Search for the cell housing the specified text and yield its [X, Y] center coordinate. 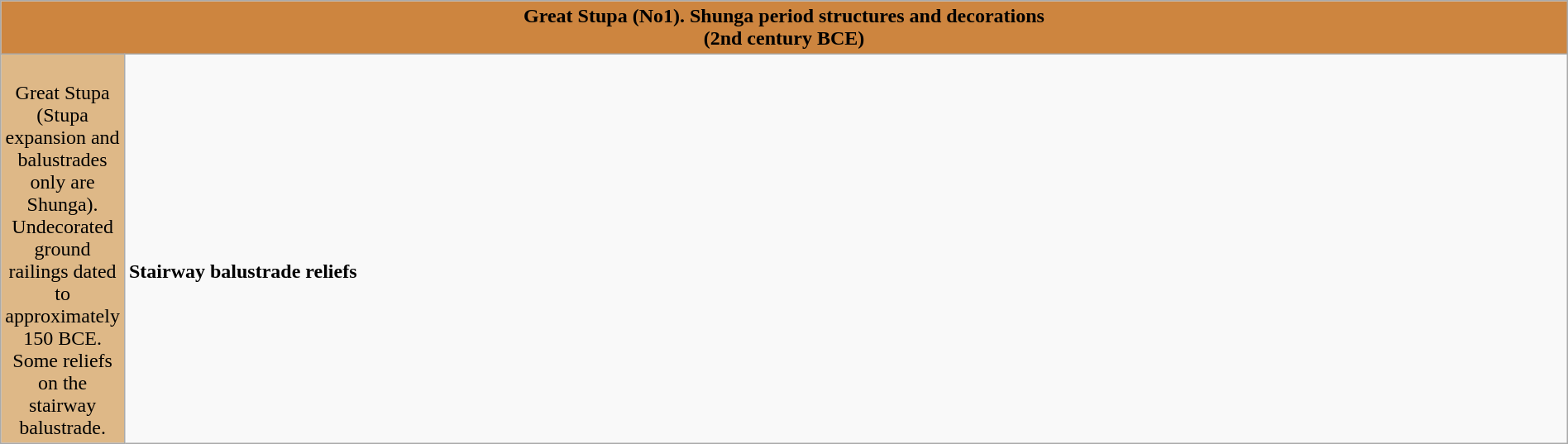
Great Stupa (No1). Shunga period structures and decorations(2nd century BCE) [784, 28]
Stairway balustrade reliefs [845, 249]
